Identify which cell holds the provided text, then report its [x, y] central coordinate. 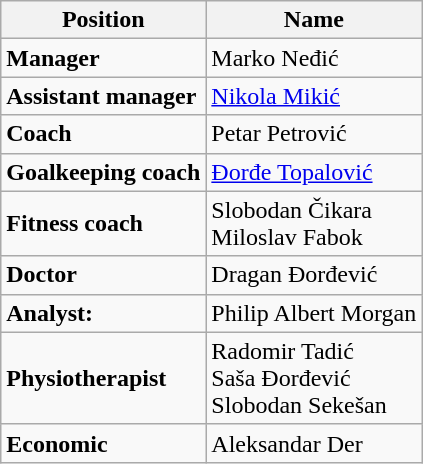
Coach [104, 134]
Dragan Đorđević [314, 275]
Doctor [104, 275]
Name [314, 20]
Nikola Mikić [314, 96]
Economic [104, 443]
Physiotherapist [104, 378]
Manager [104, 58]
Marko Neđić [314, 58]
Goalkeeping coach [104, 172]
Philip Albert Morgan [314, 313]
Position [104, 20]
Fitness coach [104, 224]
Petar Petrović [314, 134]
Radomir Tadić Saša Đorđević Slobodan Sekešan [314, 378]
Analyst: [104, 313]
Aleksandar Der [314, 443]
Assistant manager [104, 96]
Slobodan Čikara Miloslav Fabok [314, 224]
Đorđe Topalović [314, 172]
